Detect which cell encompasses the target text, then output its (x, y) center coordinate. 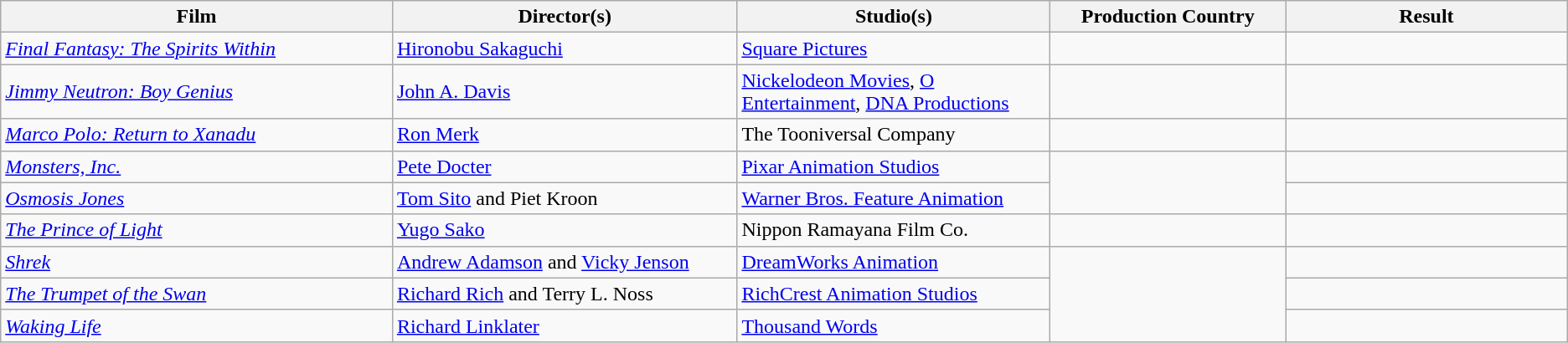
Square Pictures (894, 49)
Production Country (1168, 17)
Pete Docter (565, 166)
RichCrest Animation Studios (894, 294)
Richard Linklater (565, 325)
The Tooniversal Company (894, 135)
Monsters, Inc. (197, 166)
Film (197, 17)
Warner Bros. Feature Animation (894, 198)
Director(s) (565, 17)
Ron Merk (565, 135)
Nickelodeon Movies, O Entertainment, DNA Productions (894, 92)
Thousand Words (894, 325)
Hironobu Sakaguchi (565, 49)
Nippon Ramayana Film Co. (894, 230)
Osmosis Jones (197, 198)
Pixar Animation Studios (894, 166)
Tom Sito and Piet Kroon (565, 198)
Yugo Sako (565, 230)
Jimmy Neutron: Boy Genius (197, 92)
Shrek (197, 262)
John A. Davis (565, 92)
DreamWorks Animation (894, 262)
Result (1427, 17)
Final Fantasy: The Spirits Within (197, 49)
Marco Polo: Return to Xanadu (197, 135)
Waking Life (197, 325)
Andrew Adamson and Vicky Jenson (565, 262)
Richard Rich and Terry L. Noss (565, 294)
Studio(s) (894, 17)
The Trumpet of the Swan (197, 294)
The Prince of Light (197, 230)
